Detect which cell encompasses the target text, then output its (X, Y) center coordinate. 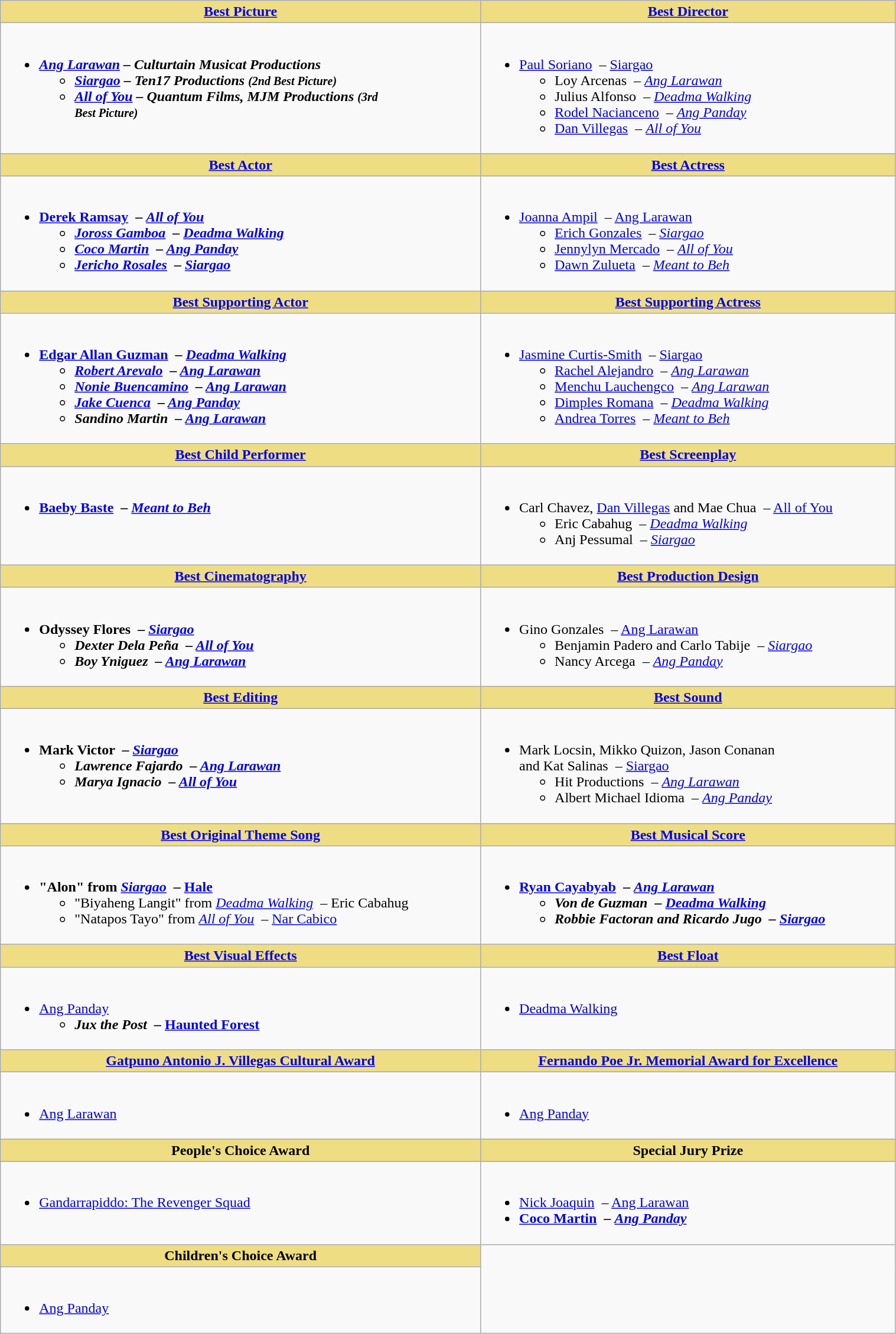
Best Picture (241, 12)
Special Jury Prize (688, 1150)
Joanna Ampil – Ang LarawanErich Gonzales – SiargaoJennylyn Mercado – All of YouDawn Zulueta – Meant to Beh (688, 233)
Best Actress (688, 165)
Ang PandayJux the Post – Haunted Forest (241, 1008)
Best Supporting Actress (688, 302)
Ryan Cayabyab – Ang LarawanVon de Guzman – Deadma WalkingRobbie Factoran and Ricardo Jugo – Siargao (688, 896)
Nick Joaquin – Ang LarawanCoco Martin – Ang Panday (688, 1203)
Carl Chavez, Dan Villegas and Mae Chua – All of YouEric Cabahug – Deadma WalkingAnj Pessumal – Siargao (688, 515)
Odyssey Flores – SiargaoDexter Dela Peña – All of YouBoy Yniguez – Ang Larawan (241, 637)
Gino Gonzales – Ang LarawanBenjamin Padero and Carlo Tabije – SiargaoNancy Arcega – Ang Panday (688, 637)
Mark Locsin, Mikko Quizon, Jason Conanan and Kat Salinas – SiargaoHit Productions – Ang LarawanAlbert Michael Idioma – Ang Panday (688, 766)
Gatpuno Antonio J. Villegas Cultural Award (241, 1061)
Best Original Theme Song (241, 835)
Deadma Walking (688, 1008)
Paul Soriano – SiargaoLoy Arcenas – Ang LarawanJulius Alfonso – Deadma WalkingRodel Nacianceno – Ang PandayDan Villegas – All of You (688, 89)
Ang Larawan (241, 1106)
Baeby Baste – Meant to Beh (241, 515)
Best Visual Effects (241, 956)
Best Production Design (688, 576)
Gandarrapiddo: The Revenger Squad (241, 1203)
Best Editing (241, 697)
Best Supporting Actor (241, 302)
Edgar Allan Guzman – Deadma WalkingRobert Arevalo – Ang LarawanNonie Buencamino – Ang LarawanJake Cuenca – Ang PandaySandino Martin – Ang Larawan (241, 378)
Children's Choice Award (241, 1255)
Derek Ramsay – All of YouJoross Gamboa – Deadma WalkingCoco Martin – Ang PandayJericho Rosales – Siargao (241, 233)
People's Choice Award (241, 1150)
Best Sound (688, 697)
Best Float (688, 956)
Best Cinematography (241, 576)
Fernando Poe Jr. Memorial Award for Excellence (688, 1061)
Best Screenplay (688, 455)
Best Actor (241, 165)
Best Child Performer (241, 455)
Best Musical Score (688, 835)
Best Director (688, 12)
"Alon" from Siargao – Hale"Biyaheng Langit" from Deadma Walking – Eric Cabahug"Natapos Tayo" from All of You – Nar Cabico (241, 896)
Mark Victor – SiargaoLawrence Fajardo – Ang LarawanMarya Ignacio – All of You (241, 766)
